Output the [X, Y] coordinate of the center of the cell containing the given text.  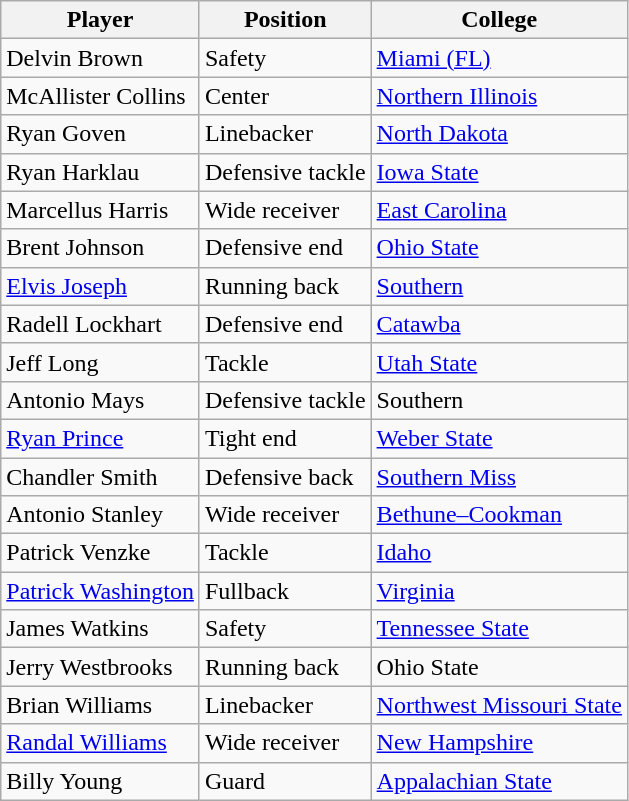
McAllister Collins [100, 96]
Patrick Washington [100, 591]
Virginia [499, 591]
Tight end [285, 438]
Jerry Westbrooks [100, 667]
Antonio Mays [100, 400]
Iowa State [499, 172]
Fullback [285, 591]
Brian Williams [100, 705]
Northern Illinois [499, 96]
Patrick Venzke [100, 553]
Ryan Harklau [100, 172]
Defensive back [285, 477]
Bethune–Cookman [499, 515]
Center [285, 96]
Ryan Prince [100, 438]
North Dakota [499, 134]
Marcellus Harris [100, 210]
Jeff Long [100, 362]
Billy Young [100, 781]
James Watkins [100, 629]
Radell Lockhart [100, 324]
Idaho [499, 553]
Brent Johnson [100, 248]
Chandler Smith [100, 477]
College [499, 20]
Catawba [499, 324]
New Hampshire [499, 743]
Antonio Stanley [100, 515]
Player [100, 20]
Randal Williams [100, 743]
Appalachian State [499, 781]
Weber State [499, 438]
Miami (FL) [499, 58]
Elvis Joseph [100, 286]
Ryan Goven [100, 134]
Southern Miss [499, 477]
Northwest Missouri State [499, 705]
Tennessee State [499, 629]
Delvin Brown [100, 58]
Guard [285, 781]
Utah State [499, 362]
Position [285, 20]
East Carolina [499, 210]
